Return the [x, y] coordinate for the center point of the cell that contains the specified text.  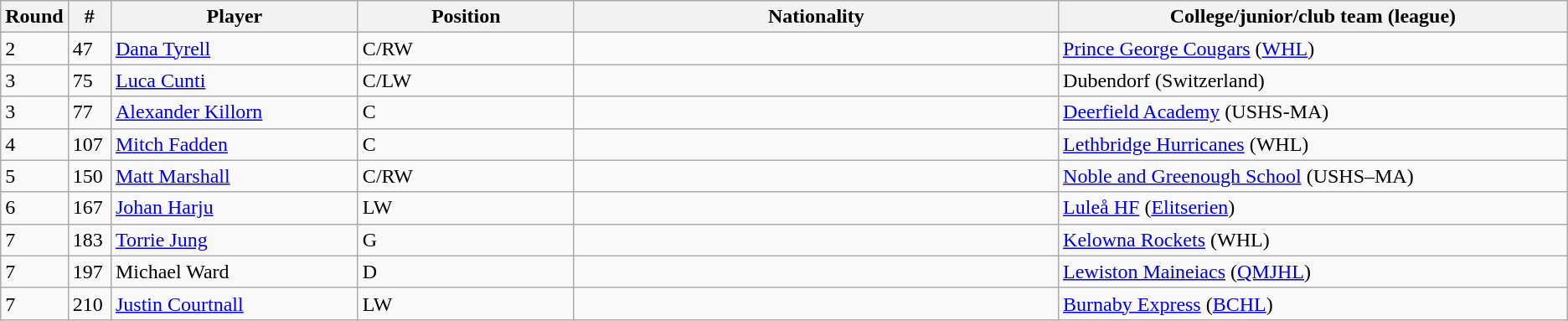
Alexander Killorn [235, 112]
Noble and Greenough School (USHS–MA) [1313, 176]
4 [34, 144]
5 [34, 176]
Player [235, 17]
150 [89, 176]
Justin Courtnall [235, 303]
College/junior/club team (league) [1313, 17]
Michael Ward [235, 272]
Johan Harju [235, 208]
197 [89, 272]
Lethbridge Hurricanes (WHL) [1313, 144]
Deerfield Academy (USHS-MA) [1313, 112]
Lewiston Maineiacs (QMJHL) [1313, 272]
C/LW [466, 80]
Prince George Cougars (WHL) [1313, 49]
77 [89, 112]
Kelowna Rockets (WHL) [1313, 240]
Burnaby Express (BCHL) [1313, 303]
Dubendorf (Switzerland) [1313, 80]
# [89, 17]
167 [89, 208]
Luca Cunti [235, 80]
107 [89, 144]
G [466, 240]
183 [89, 240]
2 [34, 49]
Matt Marshall [235, 176]
D [466, 272]
Torrie Jung [235, 240]
Dana Tyrell [235, 49]
210 [89, 303]
Luleå HF (Elitserien) [1313, 208]
47 [89, 49]
Position [466, 17]
6 [34, 208]
Nationality [816, 17]
Mitch Fadden [235, 144]
Round [34, 17]
75 [89, 80]
